Find where the given text appears and provide that cell's center as (X, Y) coordinate. 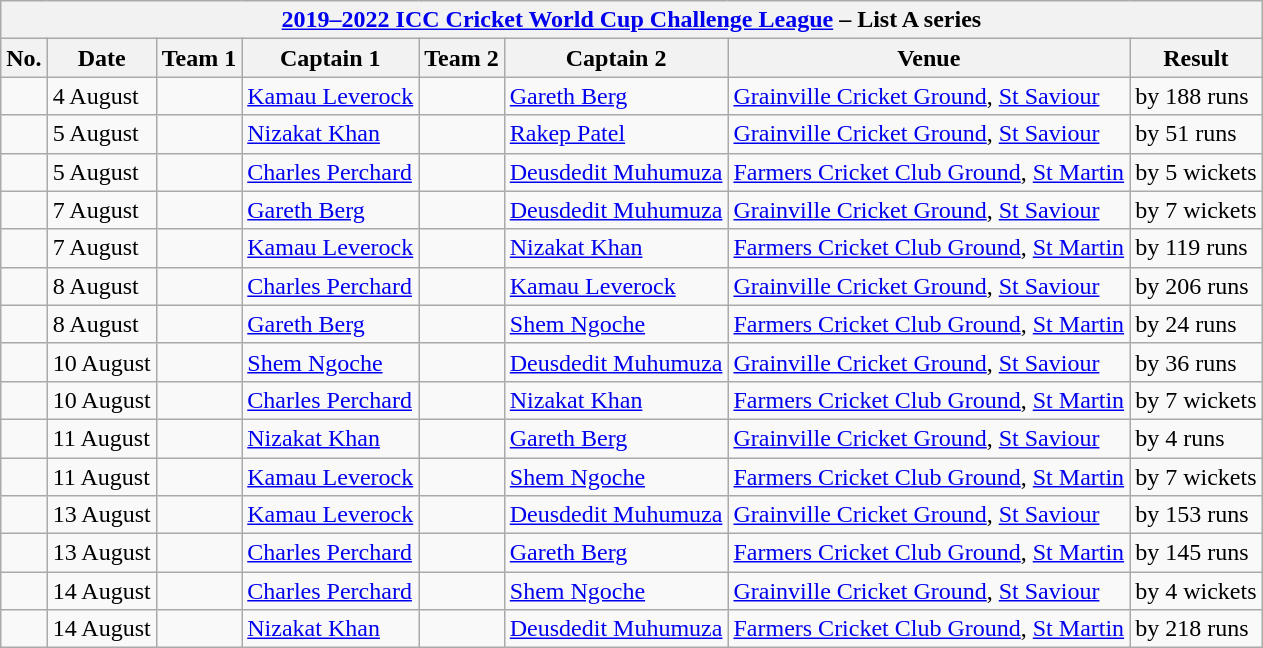
by 188 runs (1196, 96)
Venue (929, 58)
by 218 runs (1196, 629)
2019–2022 ICC Cricket World Cup Challenge League – List A series (632, 20)
by 36 runs (1196, 362)
by 4 runs (1196, 438)
Team 2 (462, 58)
Team 1 (199, 58)
by 153 runs (1196, 515)
by 119 runs (1196, 248)
Date (102, 58)
by 51 runs (1196, 134)
Result (1196, 58)
by 5 wickets (1196, 172)
No. (24, 58)
by 4 wickets (1196, 591)
by 145 runs (1196, 553)
4 August (102, 96)
Captain 1 (330, 58)
by 206 runs (1196, 286)
Rakep Patel (616, 134)
Captain 2 (616, 58)
by 24 runs (1196, 324)
